Detect which cell encompasses the target text, then output its (x, y) center coordinate. 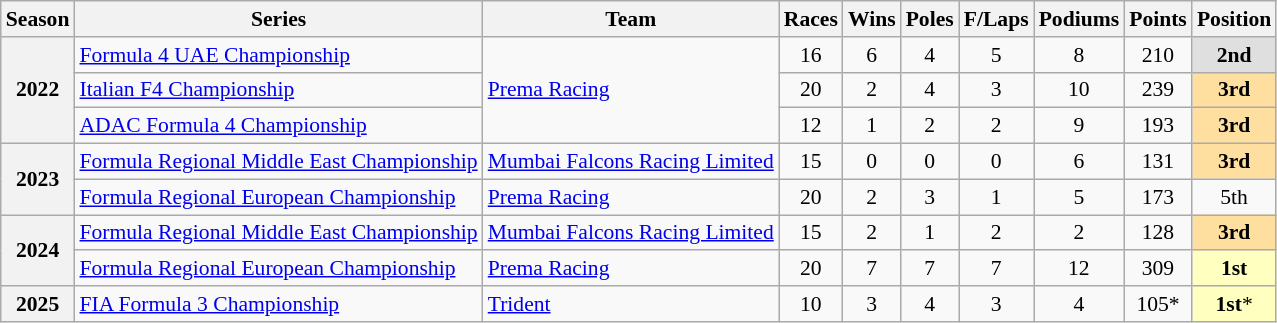
FIA Formula 3 Championship (278, 304)
2024 (38, 250)
16 (811, 55)
128 (1158, 233)
131 (1158, 162)
173 (1158, 197)
Series (278, 19)
Poles (930, 19)
Podiums (1080, 19)
Points (1158, 19)
9 (1080, 126)
Position (1234, 19)
239 (1158, 90)
Italian F4 Championship (278, 90)
Formula 4 UAE Championship (278, 55)
210 (1158, 55)
2022 (38, 90)
F/Laps (996, 19)
Trident (631, 304)
2023 (38, 180)
2nd (1234, 55)
193 (1158, 126)
Team (631, 19)
Wins (872, 19)
8 (1080, 55)
1st (1234, 269)
309 (1158, 269)
Races (811, 19)
5th (1234, 197)
1st* (1234, 304)
Season (38, 19)
ADAC Formula 4 Championship (278, 126)
2025 (38, 304)
105* (1158, 304)
